Return [X, Y] of the center of cell containing provided text 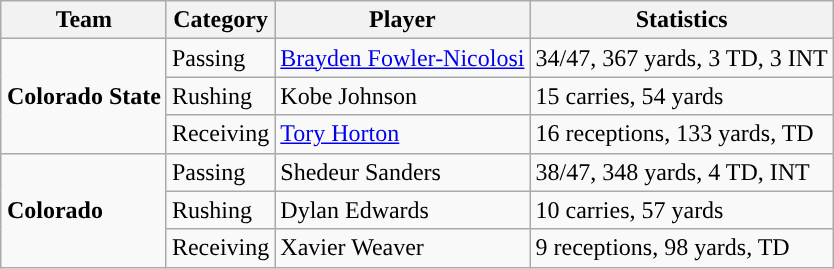
Category [220, 20]
Statistics [682, 20]
34/47, 367 yards, 3 TD, 3 INT [682, 58]
38/47, 348 yards, 4 TD, INT [682, 172]
Xavier Weaver [402, 248]
15 carries, 54 yards [682, 96]
Dylan Edwards [402, 210]
Team [84, 20]
Colorado [84, 210]
Colorado State [84, 96]
9 receptions, 98 yards, TD [682, 248]
Player [402, 20]
Tory Horton [402, 134]
Shedeur Sanders [402, 172]
Brayden Fowler-Nicolosi [402, 58]
Kobe Johnson [402, 96]
16 receptions, 133 yards, TD [682, 134]
10 carries, 57 yards [682, 210]
